Identify which cell holds the provided text, then report its [x, y] central coordinate. 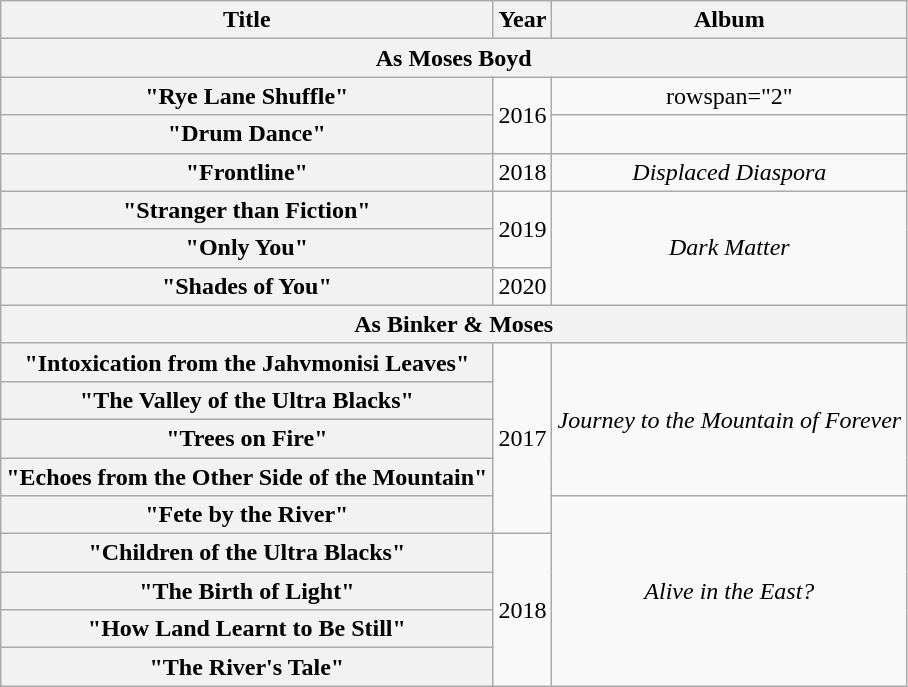
"The River's Tale" [247, 667]
"Intoxication from the Jahvmonisi Leaves" [247, 362]
"Trees on Fire" [247, 438]
2016 [522, 115]
"Stranger than Fiction" [247, 210]
"Only You" [247, 248]
Title [247, 20]
"The Valley of the Ultra Blacks" [247, 400]
"Echoes from the Other Side of the Mountain" [247, 477]
"How Land Learnt to Be Still" [247, 629]
"The Birth of Light" [247, 591]
"Children of the Ultra Blacks" [247, 553]
Dark Matter [730, 248]
As Moses Boyd [454, 58]
2019 [522, 229]
"Frontline" [247, 172]
Alive in the East? [730, 591]
rowspan="2" [730, 96]
As Binker & Moses [454, 324]
Journey to the Mountain of Forever [730, 419]
Album [730, 20]
2020 [522, 286]
"Drum Dance" [247, 134]
"Rye Lane Shuffle" [247, 96]
2017 [522, 438]
Year [522, 20]
Displaced Diaspora [730, 172]
"Fete by the River" [247, 515]
"Shades of You" [247, 286]
